Return the [x, y] coordinate for the center point of the cell that contains the specified text.  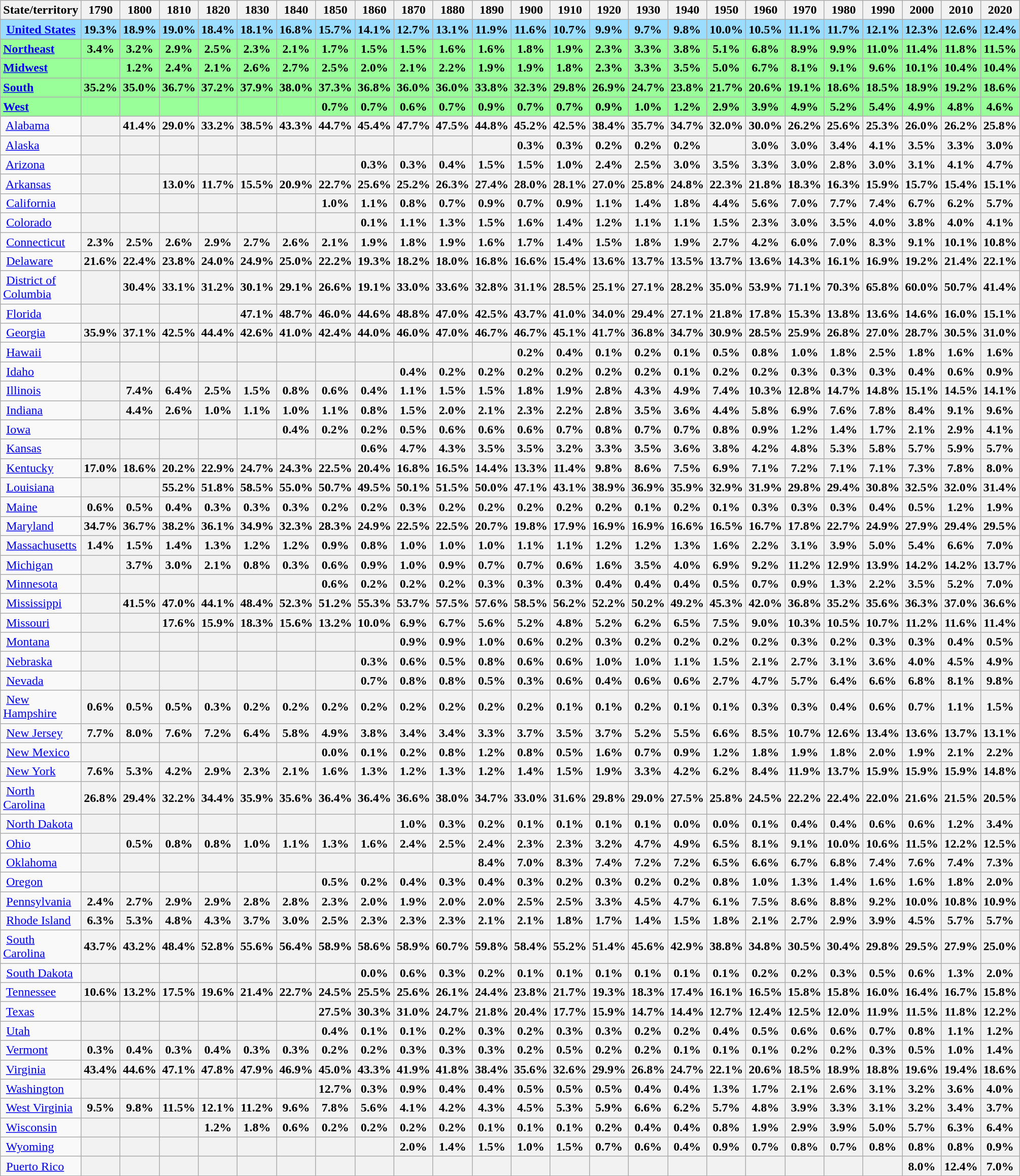
51.5% [453, 487]
South [41, 87]
8.9% [805, 49]
1880 [453, 10]
Massachusetts [41, 545]
32.5% [922, 487]
34.4% [218, 798]
41.7% [609, 333]
42.4% [335, 333]
1840 [296, 10]
11.1% [805, 29]
51.8% [218, 487]
8.5% [765, 733]
14.3% [805, 261]
53.9% [765, 287]
Maryland [41, 526]
48.8% [413, 314]
20.5% [1000, 798]
Vermont [41, 1050]
1890 [491, 10]
1960 [765, 10]
1870 [413, 10]
Maine [41, 507]
16.3% [843, 184]
41.5% [140, 603]
21.5% [961, 798]
17.7% [569, 1012]
6.0% [805, 242]
16.4% [922, 992]
24.3% [296, 468]
Arizona [41, 164]
13.0% [179, 184]
20.7% [491, 526]
17.5% [179, 992]
Delaware [41, 261]
13.9% [883, 565]
Alabama [41, 126]
31.9% [765, 487]
43.2% [140, 947]
17.0% [100, 468]
West [41, 107]
Hawaii [41, 352]
6.1% [727, 901]
50.1% [413, 487]
70.3% [843, 287]
20.2% [179, 468]
38.2% [179, 526]
1910 [569, 10]
District of Columbia [41, 287]
26.3% [453, 184]
North Dakota [41, 824]
30.9% [727, 333]
Nebraska [41, 661]
31.4% [1000, 487]
Nevada [41, 681]
34.9% [257, 526]
29.1% [296, 287]
43.1% [569, 487]
58.4% [531, 947]
47.8% [218, 1069]
32.9% [727, 487]
19.0% [179, 29]
Illinois [41, 391]
60.0% [922, 287]
1990 [883, 10]
Rhode Island [41, 921]
60.7% [453, 947]
30.1% [257, 287]
Arkansas [41, 184]
49.5% [375, 487]
31.2% [218, 287]
32.6% [569, 1069]
59.8% [491, 947]
49.2% [687, 603]
18.0% [453, 261]
55.3% [375, 603]
25.1% [609, 287]
14.5% [961, 391]
4.6% [1000, 107]
12.9% [843, 565]
52.8% [218, 947]
25.9% [805, 333]
56.2% [569, 603]
Virginia [41, 1069]
28.0% [531, 184]
33.2% [218, 126]
25.2% [413, 184]
22.0% [883, 798]
19.4% [961, 1069]
Louisiana [41, 487]
New Jersey [41, 733]
Ohio [41, 843]
12.8% [805, 391]
2000 [922, 10]
26.9% [609, 87]
45.0% [335, 1069]
25.5% [375, 992]
19.8% [531, 526]
52.2% [609, 603]
44.1% [218, 603]
20.9% [296, 184]
13.4% [883, 733]
Northeast [41, 49]
33.1% [179, 287]
37.2% [218, 87]
17.4% [687, 992]
18.2% [413, 261]
Missouri [41, 623]
57.5% [453, 603]
35.7% [649, 126]
Midwest [41, 68]
24.8% [687, 184]
5.1% [727, 49]
51.2% [335, 603]
32.8% [491, 287]
29.9% [609, 1069]
22.9% [218, 468]
Wisconsin [41, 1127]
1930 [649, 10]
18.8% [883, 1069]
Pennsylvania [41, 901]
47.5% [453, 126]
42.9% [687, 947]
37.1% [140, 333]
United States [41, 29]
58.6% [375, 947]
37.9% [257, 87]
44.8% [491, 126]
26.1% [453, 992]
1790 [100, 10]
33.6% [453, 287]
2010 [961, 10]
24.4% [491, 992]
North Carolina [41, 798]
30.3% [375, 1012]
13.3% [531, 468]
12.0% [843, 1012]
1970 [805, 10]
Indiana [41, 410]
Oklahoma [41, 862]
24.0% [218, 261]
44.4% [218, 333]
31.1% [531, 287]
28.7% [922, 333]
2020 [1000, 10]
1940 [687, 10]
South Carolina [41, 947]
Kansas [41, 449]
45.1% [569, 333]
71.1% [805, 287]
9.0% [765, 623]
Idaho [41, 372]
State/territory [41, 10]
Iowa [41, 429]
17.6% [179, 623]
South Dakota [41, 973]
22.3% [727, 184]
New York [41, 771]
10.9% [1000, 901]
1980 [843, 10]
31.6% [569, 798]
38.8% [727, 947]
Georgia [41, 333]
1900 [531, 10]
25.3% [883, 126]
37.0% [961, 603]
50.2% [649, 603]
9.5% [100, 1108]
Utah [41, 1031]
32.2% [179, 798]
65.8% [883, 287]
45.3% [727, 603]
34.8% [765, 947]
38.5% [257, 126]
57.6% [491, 603]
36.3% [922, 603]
55.0% [296, 487]
15.5% [257, 184]
52.3% [296, 603]
New Hampshire [41, 707]
14.6% [922, 314]
15.3% [805, 314]
18.1% [257, 29]
17.9% [569, 526]
Florida [41, 314]
28.2% [687, 287]
Michigan [41, 565]
43.4% [100, 1069]
41.9% [413, 1069]
Wyoming [41, 1147]
Colorado [41, 222]
Tennessee [41, 992]
41.8% [453, 1069]
Montana [41, 642]
Mississippi [41, 603]
55.6% [257, 947]
50.0% [491, 487]
44.0% [375, 333]
Texas [41, 1012]
1830 [257, 10]
West Virginia [41, 1108]
Minnesota [41, 584]
34.0% [609, 314]
Washington [41, 1089]
30.8% [883, 487]
45.6% [649, 947]
28.3% [335, 526]
33.8% [491, 87]
1800 [140, 10]
9.7% [649, 29]
56.4% [296, 947]
26.0% [922, 126]
5.5% [687, 733]
38.9% [609, 487]
Kentucky [41, 468]
New Mexico [41, 752]
1860 [375, 10]
Oregon [41, 882]
Alaska [41, 145]
18.4% [218, 29]
8.8% [843, 901]
45.4% [375, 126]
1810 [179, 10]
36.1% [218, 526]
42.6% [257, 333]
1950 [727, 10]
45.2% [531, 126]
1820 [218, 10]
13.8% [843, 314]
26.6% [335, 287]
53.7% [413, 603]
36.9% [649, 487]
27.4% [491, 184]
30.0% [765, 126]
44.7% [335, 126]
13.5% [687, 261]
46.9% [296, 1069]
37.3% [335, 87]
1920 [609, 10]
1850 [335, 10]
15.6% [296, 623]
47.9% [257, 1069]
42.0% [765, 603]
47.7% [413, 126]
Connecticut [41, 242]
California [41, 203]
48.7% [296, 314]
Puerto Rico [41, 1166]
28.1% [569, 184]
51.4% [609, 947]
11.0% [883, 49]
12.3% [922, 29]
